Capture the cell that displays the provided text and extract its [X, Y] central coordinate. 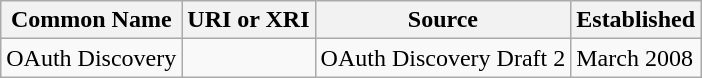
OAuth Discovery Draft 2 [443, 58]
URI or XRI [248, 20]
Common Name [92, 20]
March 2008 [636, 58]
Source [443, 20]
Established [636, 20]
OAuth Discovery [92, 58]
